Detect which cell encompasses the target text, then output its (X, Y) center coordinate. 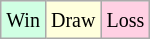
Loss (126, 20)
Win (24, 20)
Draw (72, 20)
